Extract the [X, Y] coordinate from the center of the cell holding the provided text.  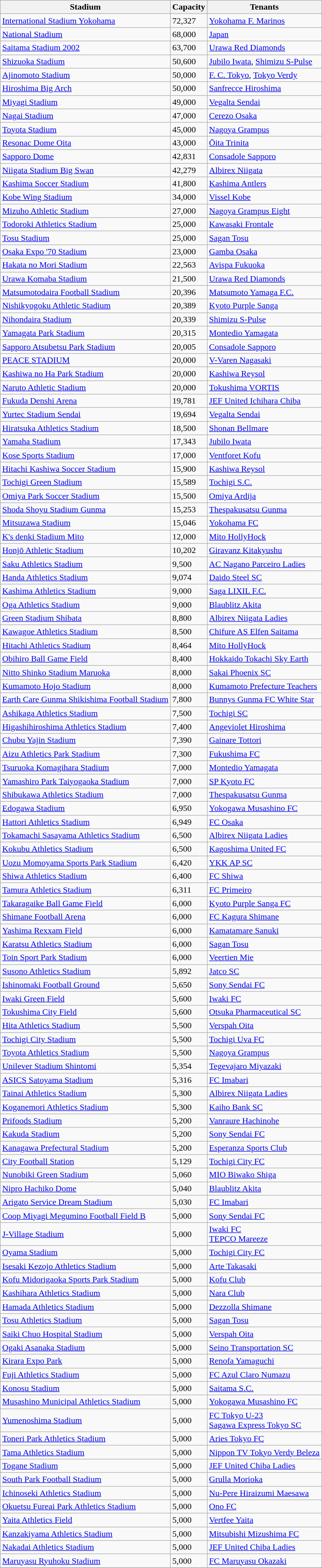
Yaita Athletics Field [86, 1520]
Matsumotodaira Football Stadium [86, 292]
Takaragaike Ball Game Field [86, 903]
Earth Care Gunma Shikishima Football Stadium [86, 700]
Iwaki FCTEPCO Mareeze [265, 1234]
Toyota Stadium [86, 129]
23,000 [189, 252]
Ashikaga Athletics Stadium [86, 713]
Saga LIXIL F.C. [265, 591]
Tsuruoka Komagihara Stadium [86, 767]
Hokkaido Tokachi Sky Earth [265, 659]
8,464 [189, 645]
7,500 [189, 713]
Bunnys Gunma FC White Star [265, 700]
Yamaha Stadium [86, 442]
Grulla Morioka [265, 1479]
Ōita Trinita [265, 143]
Ventforet Kofu [265, 455]
5,030 [189, 1202]
Mitsubishi Mizushima FC [265, 1534]
Shoda Shoyu Stadium Gunma [86, 509]
10,202 [189, 550]
Ono FC [265, 1507]
Toyota Athletics Stadium [86, 1053]
8,400 [189, 659]
20,005 [189, 346]
Okuetsu Fureai Park Athletics Stadium [86, 1507]
Togane Stadium [86, 1466]
Tokushima City Field [86, 1012]
Shibukawa Athletics Stadium [86, 795]
Obihiro Ball Game Field [86, 659]
27,000 [189, 211]
Angeviolet Hiroshima [265, 727]
Nakadai Athletics Stadium [86, 1547]
Nihondaira Stadium [86, 319]
15,253 [189, 509]
Daido Steel SC [265, 577]
Fukuda Denshi Arena [86, 401]
FC Osaka [265, 822]
Stadium [86, 7]
Nara Club [265, 1293]
43,000 [189, 143]
Isesaki Kezojo Athletics Stadium [86, 1266]
Iwaki Green Field [86, 998]
Hiratsuka Athletics Stadium [86, 428]
PEACE STADIUM [86, 360]
Tosu Athletics Stadium [86, 1320]
5,892 [189, 971]
Mizuho Athletic Stadium [86, 211]
Kobe Wing Stadium [86, 197]
FC Tokyo U-23Sagawa Express Tokyo SC [265, 1420]
Tokushima VORTIS [265, 387]
Ogaki Asanaka Stadium [86, 1348]
FC Kagura Shimane [265, 917]
20,315 [189, 333]
Japan [265, 34]
42,279 [189, 170]
Todoroki Athletics Stadium [86, 224]
Tama Athletics Stadium [86, 1452]
Nagoya Grampus Eight [265, 211]
K's denki Stadium Mito [86, 537]
Tainai Athletics Stadium [86, 1093]
Aizu Athletics Park Stadium [86, 754]
Cerezo Osaka [265, 116]
Toin Sport Park Stadium [86, 958]
Otsuka Pharmaceutical SC [265, 1012]
Tochigi SC [265, 713]
Miyagi Stadium [86, 102]
72,327 [189, 21]
Hiroshima Big Arch [86, 88]
Uozu Momoyama Sports Park Stadium [86, 863]
F. C. Tokyo, Tokyo Verdy [265, 75]
15,500 [189, 496]
34,000 [189, 197]
63,700 [189, 48]
Tochigi Green Stadium [86, 482]
Nunobiki Green Stadium [86, 1175]
Hamada Athletics Stadium [86, 1307]
5,316 [189, 1080]
J-Village Stadium [86, 1234]
Tokamachi Sasayama Athletics Stadium [86, 836]
7,800 [189, 700]
Hakata no Mori Stadium [86, 265]
Kashima Antlers [265, 184]
FC Azul Claro Numazu [265, 1375]
Sakai Phoenix SC [265, 673]
Musashino Municipal Athletics Stadium [86, 1402]
Shimizu S-Pulse [265, 319]
Kanzakiyama Athletics Stadium [86, 1534]
Sapporo Dome [86, 156]
FC Shiwa [265, 876]
Gamba Osaka [265, 252]
42,831 [189, 156]
Nishikyogoku Athletic Stadium [86, 306]
Arte Takasaki [265, 1266]
JEF United Ichihara Chiba [265, 401]
Shimane Football Arena [86, 917]
Fuji Athletics Stadium [86, 1375]
Yokohama FC [265, 523]
6,420 [189, 863]
Nitto Shinko Stadium Maruoka [86, 673]
Kose Sports Stadium [86, 455]
Kashihara Athletics Stadium [86, 1293]
Sapporo Atsubetsu Park Stadium [86, 346]
41,800 [189, 184]
Arigato Service Dream Stadium [86, 1202]
Jatco SC [265, 971]
Prifoods Stadium [86, 1121]
20,389 [189, 306]
Unilever Stadium Shintomi [86, 1066]
Avispa Fukuoka [265, 265]
Chifure AS Elfen Saitama [265, 632]
5,354 [189, 1066]
21,500 [189, 279]
Sanfrecce Hiroshima [265, 88]
V-Varen Nagasaki [265, 360]
Iwaki FC [265, 998]
Tenants [265, 7]
Coop Miyagi Megumino Football Field B [86, 1216]
Karatsu Athletics Stadium [86, 944]
Kawasaki Frontale [265, 224]
15,589 [189, 482]
Vertfee Yaita [265, 1520]
Ichinoseki Athletics Stadium [86, 1493]
49,000 [189, 102]
Aries Tokyo FC [265, 1438]
Vissel Kobe [265, 197]
Chubu Yajin Stadium [86, 740]
Kashima Athletics Stadium [86, 591]
Saiki Chuo Hospital Stadium [86, 1334]
15,046 [189, 523]
FC Maruyasu Okazaki [265, 1561]
Kumamoto Prefecture Teachers [265, 686]
Renofa Yamaguchi [265, 1361]
5,129 [189, 1161]
8,500 [189, 632]
Tochigi City Stadium [86, 1039]
Hitachi Kashiwa Soccer Stadium [86, 469]
6,400 [189, 876]
SP Kyoto FC [265, 781]
Urawa Komaba Stadium [86, 279]
45,000 [189, 129]
5,040 [189, 1188]
Esperanza Sports Club [265, 1148]
Saitama Stadium 2002 [86, 48]
Kofu Midorigaoka Sports Park Stadium [86, 1280]
Resonac Dome Oita [86, 143]
68,000 [189, 34]
Kashiwa no Ha Park Stadium [86, 374]
Albirex Niigata [265, 170]
Kamatamare Sanuki [265, 930]
Veertien Mie [265, 958]
Shizuoka Stadium [86, 61]
Capacity [189, 7]
Hitachi Athletics Stadium [86, 645]
12,000 [189, 537]
Yurtec Stadium Sendai [86, 415]
50,600 [189, 61]
Hattori Athletics Stadium [86, 822]
17,000 [189, 455]
Tamura Athletics Stadium [86, 890]
Yamashiro Park Taiyogaoka Stadium [86, 781]
Kyoto Purple Sanga FC [265, 903]
Toneri Park Athletics Stadium [86, 1438]
Koganemori Athletics Stadium [86, 1107]
AC Nagano Parceiro Ladies [265, 564]
19,781 [189, 401]
Oga Athletics Stadium [86, 605]
22,563 [189, 265]
Maruyasu Ryuhoku Stadium [86, 1561]
Jubilo Iwata, Shimizu S-Pulse [265, 61]
Niigata Stadium Big Swan [86, 170]
Nippon TV Tokyo Verdy Beleza [265, 1452]
7,400 [189, 727]
Yamagata Park Stadium [86, 333]
Shonan Bellmare [265, 428]
9,500 [189, 564]
Fukushima FC [265, 754]
National Stadium [86, 34]
Gainare Tottori [265, 740]
Oyama Stadium [86, 1252]
Jubilo Iwata [265, 442]
Osaka Expo '70 Stadium [86, 252]
South Park Football Stadium [86, 1479]
City Football Station [86, 1161]
Yokohama F. Marinos [265, 21]
Higashihiroshima Athletics Stadium [86, 727]
Konosu Stadium [86, 1388]
8,800 [189, 618]
Yumenoshima Stadium [86, 1420]
FC Primeiro [265, 890]
18,500 [189, 428]
Tegevajaro Miyazaki [265, 1066]
7,300 [189, 754]
15,900 [189, 469]
Naruto Athletic Stadium [86, 387]
Saitama S.C. [265, 1388]
Shiwa Athletics Stadium [86, 876]
Yashima Rexxam Field [86, 930]
Saku Athletics Stadium [86, 564]
Mitsuzawa Stadium [86, 523]
YKK AP SC [265, 863]
Tochigi Uva FC [265, 1039]
5,650 [189, 985]
Kokubu Athletics Stadium [86, 849]
Honjō Athletic Stadium [86, 550]
Edogawa Stadium [86, 808]
Kirara Expo Park [86, 1361]
5,060 [189, 1175]
Nipro Hachiko Dome [86, 1188]
Matsumoto Yamaga F.C. [265, 292]
17,343 [189, 442]
6,311 [189, 890]
7,390 [189, 740]
6,950 [189, 808]
Giravanz Kitakyushu [265, 550]
Ajinomoto Stadium [86, 75]
Ishinomaki Football Ground [86, 985]
Nu-Pere Hiraizumi Maesawa [265, 1493]
Omiya Ardija [265, 496]
Kyoto Purple Sanga [265, 306]
Kaiho Bank SC [265, 1107]
Dezzolla Shimane [265, 1307]
Green Stadium Shibata [86, 618]
Nagai Stadium [86, 116]
20,396 [189, 292]
47,000 [189, 116]
19,694 [189, 415]
Kanagawa Prefectural Stadium [86, 1148]
Kashima Soccer Stadium [86, 184]
Kofu Club [265, 1280]
ASICS Satoyama Stadium [86, 1080]
9,074 [189, 577]
Seino Transportation SC [265, 1348]
MIO Biwako Shiga [265, 1175]
Kagoshima United FC [265, 849]
6,949 [189, 822]
Hita Athletics Stadium [86, 1025]
Susono Athletics Stadium [86, 971]
Kumamoto Hojo Stadium [86, 686]
Omiya Park Soccer Stadium [86, 496]
Tosu Stadium [86, 238]
International Stadium Yokohama [86, 21]
20,339 [189, 319]
Vanraure Hachinohe [265, 1121]
Kakuda Stadium [86, 1134]
Handa Athletics Stadium [86, 577]
Tochigi S.C. [265, 482]
Kawagoe Athletics Stadium [86, 632]
